Capture the cell that displays the provided text and extract its [X, Y] central coordinate. 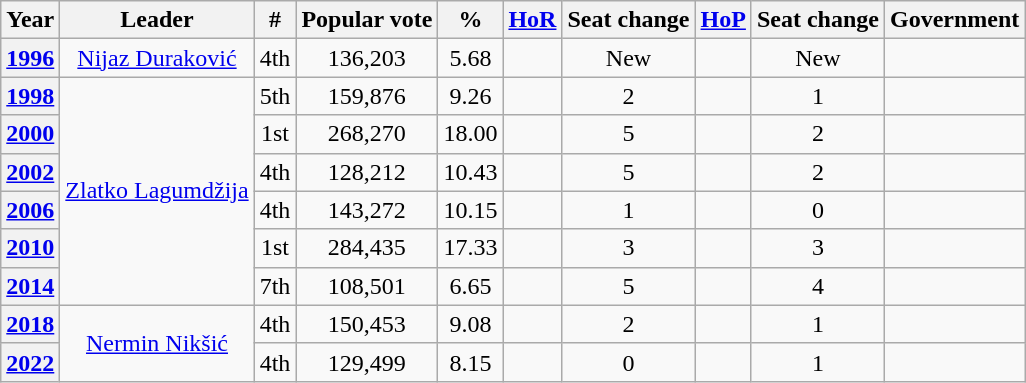
1998 [30, 96]
2002 [30, 172]
9.26 [470, 96]
1996 [30, 58]
150,453 [367, 324]
18.00 [470, 134]
4 [818, 286]
284,435 [367, 248]
7th [275, 286]
5th [275, 96]
2014 [30, 286]
Leader [157, 20]
143,272 [367, 210]
2006 [30, 210]
268,270 [367, 134]
159,876 [367, 96]
Government [954, 20]
136,203 [367, 58]
% [470, 20]
Year [30, 20]
108,501 [367, 286]
HoP [723, 20]
8.15 [470, 362]
6.65 [470, 286]
17.33 [470, 248]
2022 [30, 362]
Popular vote [367, 20]
# [275, 20]
128,212 [367, 172]
5.68 [470, 58]
Nermin Nikšić [157, 343]
Nijaz Duraković [157, 58]
Zlatko Lagumdžija [157, 191]
10.15 [470, 210]
2010 [30, 248]
HoR [532, 20]
2018 [30, 324]
10.43 [470, 172]
9.08 [470, 324]
129,499 [367, 362]
2000 [30, 134]
